Extract the (X, Y) coordinate from the center of the cell holding the provided text.  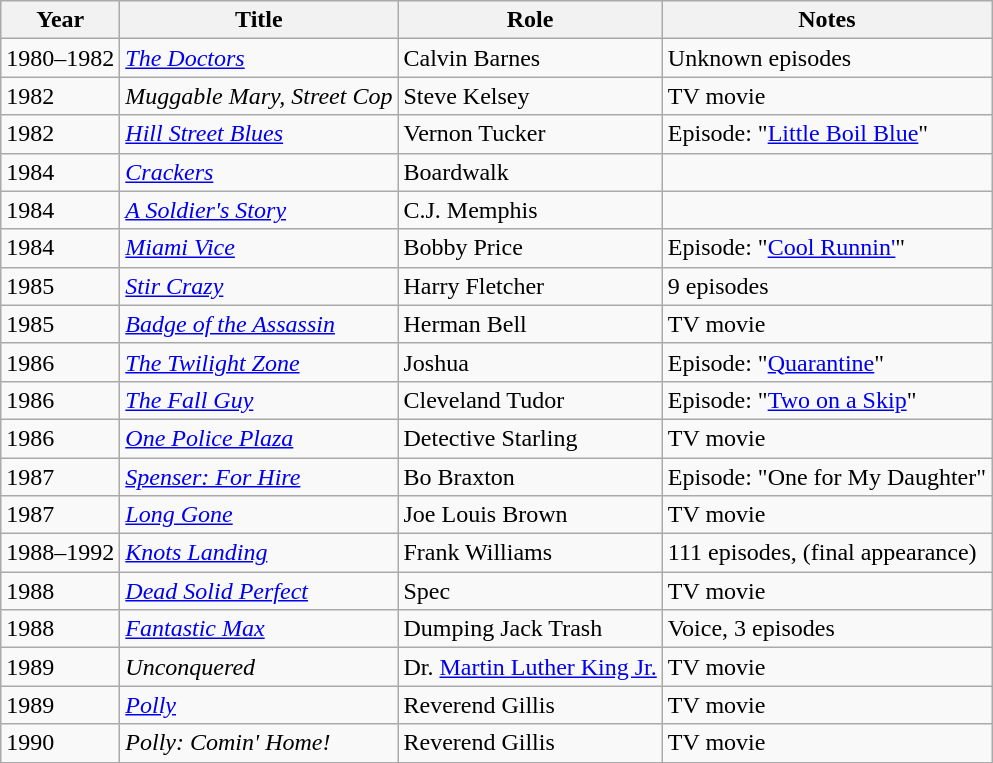
9 episodes (826, 286)
Calvin Barnes (530, 58)
Episode: "Quarantine" (826, 362)
Spenser: For Hire (259, 477)
1980–1982 (60, 58)
Notes (826, 20)
Spec (530, 591)
Detective Starling (530, 438)
Harry Fletcher (530, 286)
Vernon Tucker (530, 134)
1988–1992 (60, 553)
Episode: "Cool Runnin'" (826, 248)
The Twilight Zone (259, 362)
Bo Braxton (530, 477)
Long Gone (259, 515)
Unconquered (259, 667)
The Doctors (259, 58)
Muggable Mary, Street Cop (259, 96)
The Fall Guy (259, 400)
Stir Crazy (259, 286)
Joshua (530, 362)
Polly (259, 705)
Crackers (259, 172)
111 episodes, (final appearance) (826, 553)
Joe Louis Brown (530, 515)
Fantastic Max (259, 629)
Year (60, 20)
1990 (60, 743)
Episode: "Little Boil Blue" (826, 134)
Polly: Comin' Home! (259, 743)
Dead Solid Perfect (259, 591)
Boardwalk (530, 172)
One Police Plaza (259, 438)
Miami Vice (259, 248)
Cleveland Tudor (530, 400)
Knots Landing (259, 553)
Badge of the Assassin (259, 324)
Dumping Jack Trash (530, 629)
Herman Bell (530, 324)
Title (259, 20)
Steve Kelsey (530, 96)
Episode: "One for My Daughter" (826, 477)
Voice, 3 episodes (826, 629)
C.J. Memphis (530, 210)
Bobby Price (530, 248)
Unknown episodes (826, 58)
Episode: "Two on a Skip" (826, 400)
A Soldier's Story (259, 210)
Dr. Martin Luther King Jr. (530, 667)
Frank Williams (530, 553)
Hill Street Blues (259, 134)
Role (530, 20)
